Provide the (x, y) coordinate of the cell's center where the given text is located.  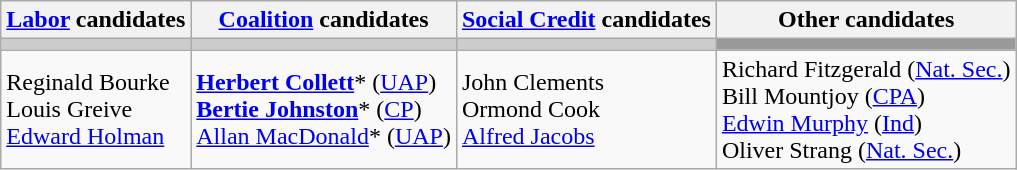
Reginald BourkeLouis GreiveEdward Holman (96, 110)
Social Credit candidates (586, 20)
Coalition candidates (324, 20)
John ClementsOrmond CookAlfred Jacobs (586, 110)
Richard Fitzgerald (Nat. Sec.)Bill Mountjoy (CPA)Edwin Murphy (Ind)Oliver Strang (Nat. Sec.) (866, 110)
Herbert Collett* (UAP)Bertie Johnston* (CP)Allan MacDonald* (UAP) (324, 110)
Labor candidates (96, 20)
Other candidates (866, 20)
